Return [X, Y] of the center of cell containing provided text 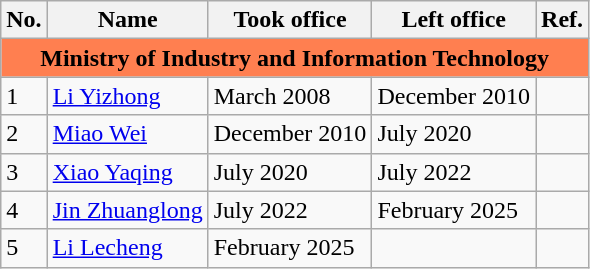
Left office [454, 20]
5 [24, 248]
Miao Wei [128, 134]
Took office [290, 20]
Name [128, 20]
Jin Zhuanglong [128, 210]
2 [24, 134]
Li Yizhong [128, 96]
Li Lecheng [128, 248]
March 2008 [290, 96]
4 [24, 210]
Ref. [562, 20]
Ministry of Industry and Information Technology [295, 58]
Xiao Yaqing [128, 172]
3 [24, 172]
1 [24, 96]
No. [24, 20]
